Return [x, y] of the center of cell containing provided text 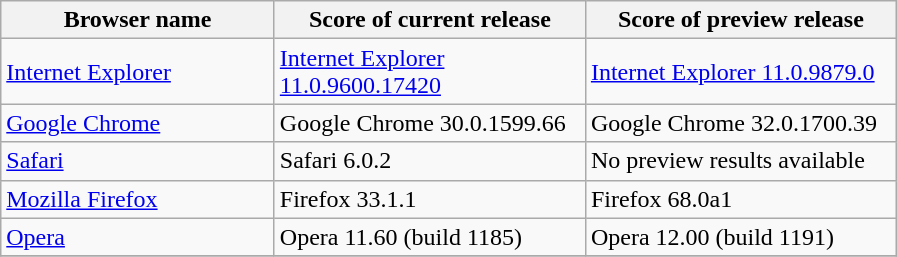
No preview results available [740, 161]
Mozilla Firefox [138, 199]
Google Chrome 32.0.1700.39 [740, 123]
Firefox 33.1.1 [430, 199]
Opera 12.00 (build 1191) [740, 237]
Safari 6.0.2 [430, 161]
Internet Explorer 11.0.9600.17420 [430, 72]
Score of preview release [740, 20]
Internet Explorer 11.0.9879.0 [740, 72]
Score of current release [430, 20]
Google Chrome 30.0.1599.66 [430, 123]
Google Chrome [138, 123]
Safari [138, 161]
Internet Explorer [138, 72]
Firefox 68.0a1 [740, 199]
Opera 11.60 (build 1185) [430, 237]
Opera [138, 237]
Browser name [138, 20]
